From the cell containing the given text, extract its center point as [X, Y] coordinate. 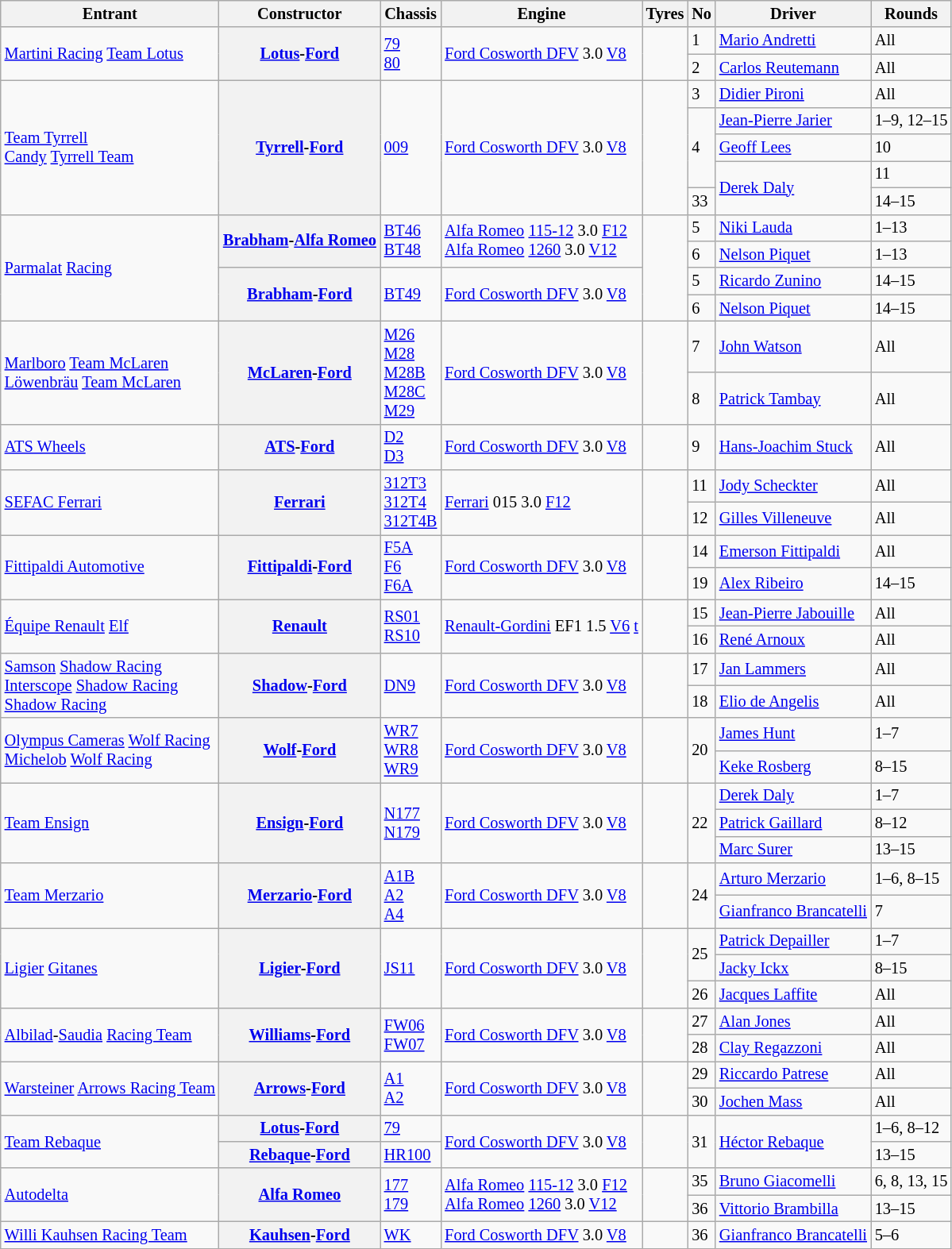
15 [702, 613]
312T3312T4312T4B [410, 503]
Team Rebaque [110, 1142]
Chassis [410, 13]
Gilles Villeneuve [793, 518]
Jochen Mass [793, 1101]
Marlboro Team McLaren Löwenbräu Team McLaren [110, 372]
FW06FW07 [410, 1034]
8–12 [912, 823]
Tyrrell-Ford [300, 147]
René Arnoux [793, 639]
18 [702, 702]
19 [702, 583]
F5AF6F6A [410, 567]
Patrick Gaillard [793, 823]
12 [702, 518]
Kauhsen-Ford [300, 1235]
M26M28M28BM28CM29 [410, 372]
3 [702, 94]
Carlos Reutemann [793, 67]
Team Tyrrell Candy Tyrrell Team [110, 147]
Alfa Romeo [300, 1194]
1–6, 8–12 [912, 1128]
1 [702, 40]
Riccardo Patrese [793, 1074]
Patrick Depailler [793, 941]
Fittipaldi Automotive [110, 567]
17 [702, 669]
Brabham-Ford [300, 294]
Ferrari [300, 503]
2 [702, 67]
WR7WR8WR9 [410, 750]
35 [702, 1182]
Renault-Gordini EF1 1.5 V6 t [542, 626]
4 [702, 148]
Fittipaldi-Ford [300, 567]
Warsteiner Arrows Racing Team [110, 1088]
Vittorio Brambilla [793, 1209]
Ligier Gitanes [110, 967]
9 [702, 447]
33 [702, 201]
Jan Lammers [793, 669]
Jean-Pierre Jarier [793, 121]
Ligier-Ford [300, 967]
Arrows-Ford [300, 1088]
7980 [410, 54]
Clay Regazzoni [793, 1048]
Constructor [300, 13]
Rebaque-Ford [300, 1155]
A1A2 [410, 1088]
Hans-Joachim Stuck [793, 447]
14 [702, 551]
29 [702, 1074]
Olympus Cameras Wolf Racing Michelob Wolf Racing [110, 750]
Elio de Angelis [793, 702]
Jacky Ickx [793, 968]
6, 8, 13, 15 [912, 1182]
Shadow-Ford [300, 685]
SEFAC Ferrari [110, 503]
No [702, 13]
31 [702, 1142]
Rounds [912, 13]
Team Merzario [110, 895]
John Watson [793, 346]
ATS Wheels [110, 447]
HR100 [410, 1155]
79 [410, 1128]
009 [410, 147]
Jody Scheckter [793, 486]
ATS-Ford [300, 447]
Parmalat Racing [110, 268]
22 [702, 823]
D2D3 [410, 447]
Driver [793, 13]
Team Ensign [110, 823]
WK [410, 1235]
Martini Racing Team Lotus [110, 54]
Albilad-Saudia Racing Team [110, 1034]
24 [702, 895]
30 [702, 1101]
27 [702, 1021]
Renault [300, 626]
1–9, 12–15 [912, 121]
Williams-Ford [300, 1034]
Ricardo Zunino [793, 281]
N177N179 [410, 823]
Alan Jones [793, 1021]
Geoff Lees [793, 148]
Ferrari 015 3.0 F12 [542, 503]
Équipe Renault Elf [110, 626]
5–6 [912, 1235]
25 [702, 954]
177179 [410, 1194]
8 [702, 399]
Tyres [665, 13]
Arturo Merzario [793, 878]
28 [702, 1048]
Wolf-Ford [300, 750]
Didier Pironi [793, 94]
Keke Rosberg [793, 767]
20 [702, 750]
Alex Ribeiro [793, 583]
Marc Surer [793, 850]
Jacques Laffite [793, 994]
Patrick Tambay [793, 399]
BT46BT48 [410, 241]
26 [702, 994]
DN9 [410, 685]
16 [702, 639]
RS01RS10 [410, 626]
JS11 [410, 967]
Jean-Pierre Jabouille [793, 613]
James Hunt [793, 734]
BT49 [410, 294]
Mario Andretti [793, 40]
Niki Lauda [793, 228]
McLaren-Ford [300, 372]
1–6, 8–15 [912, 878]
Merzario-Ford [300, 895]
Willi Kauhsen Racing Team [110, 1235]
Héctor Rebaque [793, 1142]
Emerson Fittipaldi [793, 551]
Autodelta [110, 1194]
Ensign-Ford [300, 823]
Bruno Giacomelli [793, 1182]
Samson Shadow Racing Interscope Shadow Racing Shadow Racing [110, 685]
10 [912, 148]
Engine [542, 13]
Entrant [110, 13]
Brabham-Alfa Romeo [300, 241]
A1BA2A4 [410, 895]
